Find where the given text appears and provide that cell's center as (X, Y) coordinate. 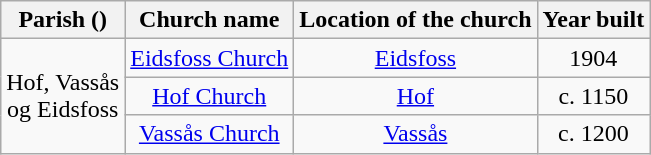
Year built (594, 20)
c. 1200 (594, 134)
1904 (594, 58)
Eidsfoss Church (210, 58)
Hof, Vassåsog Eidsfoss (63, 96)
c. 1150 (594, 96)
Location of the church (416, 20)
Hof Church (210, 96)
Parish () (63, 20)
Church name (210, 20)
Hof (416, 96)
Vassås (416, 134)
Eidsfoss (416, 58)
Vassås Church (210, 134)
